Search for the cell housing the specified text and yield its [x, y] center coordinate. 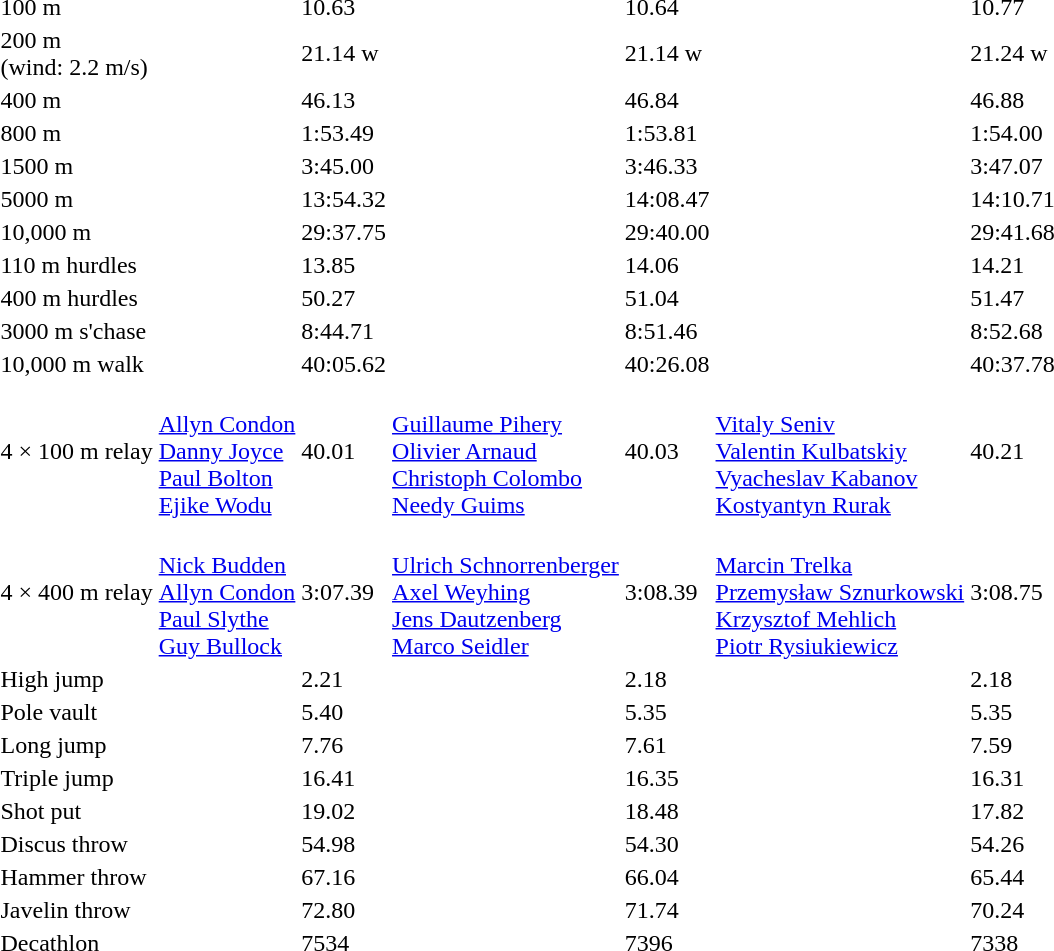
5.35 [667, 712]
46.84 [667, 100]
8:44.71 [344, 331]
67.16 [344, 877]
1:53.81 [667, 133]
18.48 [667, 811]
3:07.39 [344, 592]
54.30 [667, 844]
46.13 [344, 100]
7.61 [667, 745]
13.85 [344, 265]
40:05.62 [344, 364]
66.04 [667, 877]
54.98 [344, 844]
3:45.00 [344, 166]
14.06 [667, 265]
Guillaume PiheryOlivier ArnaudChristoph ColomboNeedy Guims [506, 451]
Vitaly SenivValentin KulbatskiyVyacheslav KabanovKostyantyn Rurak [840, 451]
16.35 [667, 778]
Ulrich SchnorrenbergerAxel WeyhingJens DautzenbergMarco Seidler [506, 592]
3:46.33 [667, 166]
14:08.47 [667, 199]
Marcin TrelkaPrzemysław SznurkowskiKrzysztof MehlichPiotr Rysiukiewicz [840, 592]
51.04 [667, 298]
7.76 [344, 745]
5.40 [344, 712]
50.27 [344, 298]
16.41 [344, 778]
40.03 [667, 451]
13:54.32 [344, 199]
2.21 [344, 679]
71.74 [667, 910]
3:08.39 [667, 592]
40.01 [344, 451]
19.02 [344, 811]
Nick BuddenAllyn CondonPaul SlytheGuy Bullock [227, 592]
8:51.46 [667, 331]
Allyn CondonDanny JoycePaul BoltonEjike Wodu [227, 451]
29:40.00 [667, 232]
1:53.49 [344, 133]
40:26.08 [667, 364]
72.80 [344, 910]
2.18 [667, 679]
29:37.75 [344, 232]
